Detect which cell encompasses the target text, then output its (x, y) center coordinate. 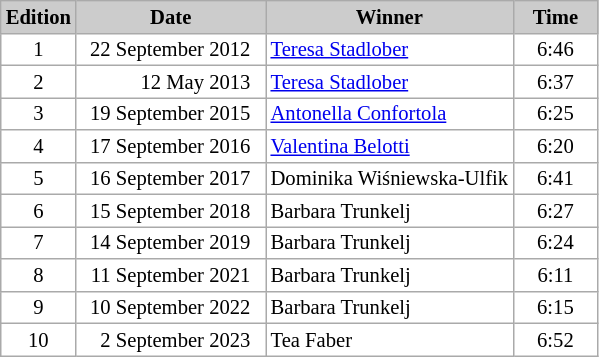
6:27 (556, 210)
9 (38, 307)
8 (38, 274)
4 (38, 146)
6:20 (556, 146)
Antonella Confortola (390, 113)
Winner (390, 16)
Edition (38, 16)
6:52 (556, 339)
6:25 (556, 113)
16 September 2017 (171, 178)
14 September 2019 (171, 242)
10 September 2022 (171, 307)
Date (171, 16)
5 (38, 178)
7 (38, 242)
3 (38, 113)
Time (556, 16)
6 (38, 210)
11 September 2021 (171, 274)
6:15 (556, 307)
6:24 (556, 242)
Tea Faber (390, 339)
12 May 2013 (171, 81)
17 September 2016 (171, 146)
6:37 (556, 81)
6:41 (556, 178)
2 September 2023 (171, 339)
10 (38, 339)
22 September 2012 (171, 49)
2 (38, 81)
1 (38, 49)
15 September 2018 (171, 210)
6:46 (556, 49)
19 September 2015 (171, 113)
Dominika Wiśniewska-Ulfik (390, 178)
6:11 (556, 274)
Valentina Belotti (390, 146)
